Find where the given text appears and provide that cell's center as (X, Y) coordinate. 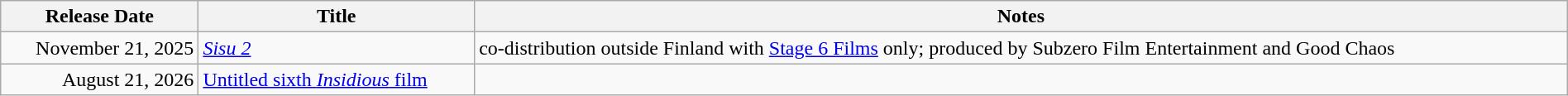
co-distribution outside Finland with Stage 6 Films only; produced by Subzero Film Entertainment and Good Chaos (1021, 48)
Title (337, 17)
August 21, 2026 (99, 79)
Sisu 2 (337, 48)
Notes (1021, 17)
Release Date (99, 17)
November 21, 2025 (99, 48)
Untitled sixth Insidious film (337, 79)
